Search for the cell housing the specified text and yield its (X, Y) center coordinate. 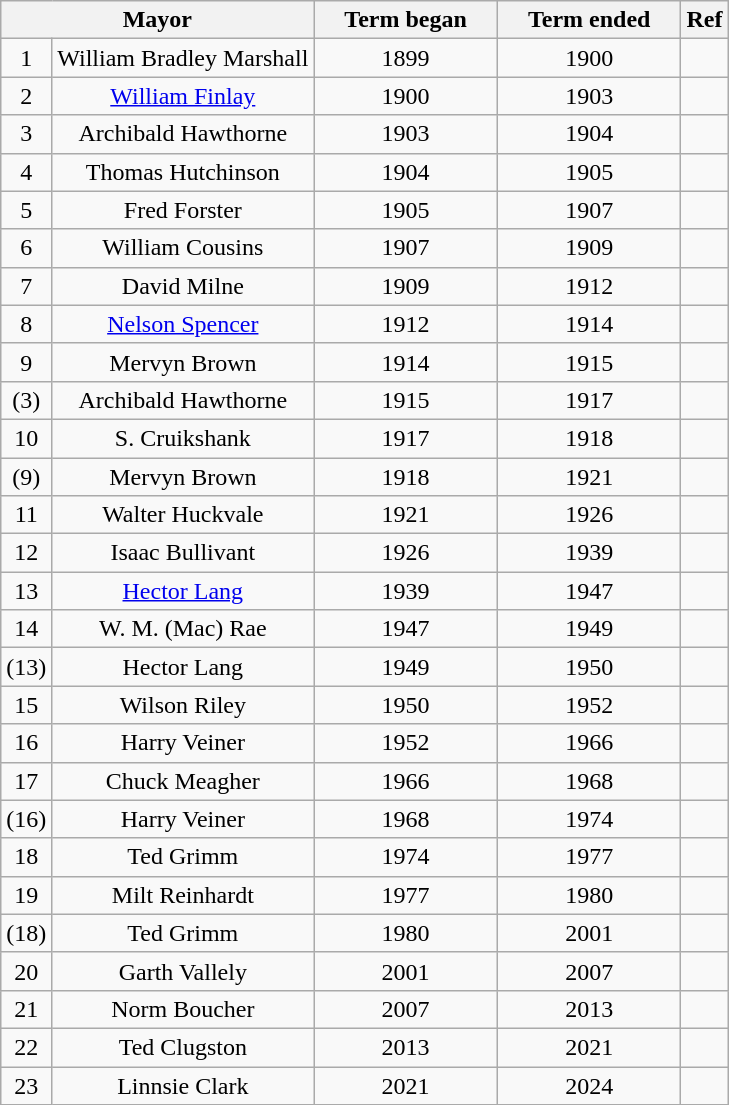
16 (26, 743)
William Bradley Marshall (183, 58)
(3) (26, 400)
21 (26, 1009)
2024 (589, 1085)
14 (26, 629)
Walter Huckvale (183, 515)
9 (26, 362)
(18) (26, 933)
22 (26, 1047)
Linnsie Clark (183, 1085)
15 (26, 705)
19 (26, 895)
(16) (26, 819)
4 (26, 172)
Ref (704, 20)
6 (26, 248)
Chuck Meagher (183, 781)
Fred Forster (183, 210)
3 (26, 134)
Isaac Bullivant (183, 553)
12 (26, 553)
8 (26, 324)
1899 (406, 58)
Nelson Spencer (183, 324)
2 (26, 96)
Term ended (589, 20)
1 (26, 58)
Norm Boucher (183, 1009)
William Finlay (183, 96)
Garth Vallely (183, 971)
13 (26, 591)
11 (26, 515)
(9) (26, 477)
David Milne (183, 286)
Wilson Riley (183, 705)
William Cousins (183, 248)
S. Cruikshank (183, 438)
18 (26, 857)
5 (26, 210)
W. M. (Mac) Rae (183, 629)
Thomas Hutchinson (183, 172)
(13) (26, 667)
20 (26, 971)
Term began (406, 20)
17 (26, 781)
Ted Clugston (183, 1047)
23 (26, 1085)
Milt Reinhardt (183, 895)
Mayor (158, 20)
10 (26, 438)
7 (26, 286)
